Locate the cell with the specified text and output its (X, Y) center coordinate. 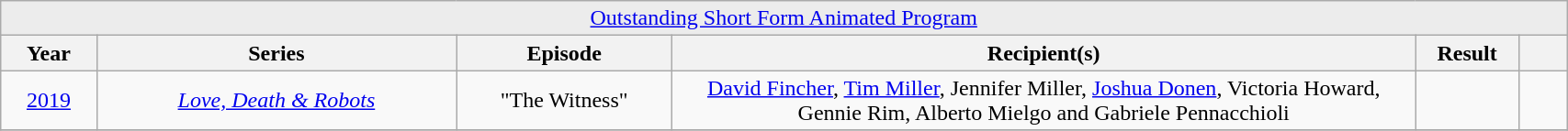
"The Witness" (564, 101)
2019 (49, 101)
Love, Death & Robots (276, 101)
David Fincher, Tim Miller, Jennifer Miller, Joshua Donen, Victoria Howard, Gennie Rim, Alberto Mielgo and Gabriele Pennacchioli (1043, 101)
Outstanding Short Form Animated Program (784, 18)
Result (1468, 53)
Year (49, 53)
Recipient(s) (1043, 53)
Series (276, 53)
Episode (564, 53)
